From the cell containing the given text, extract its center point as [X, Y] coordinate. 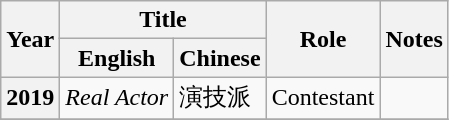
Contestant [323, 98]
Year [30, 39]
Chinese [220, 58]
Real Actor [117, 98]
演技派 [220, 98]
Notes [414, 39]
Title [163, 20]
Role [323, 39]
2019 [30, 98]
English [117, 58]
